Detect which cell encompasses the target text, then output its [x, y] center coordinate. 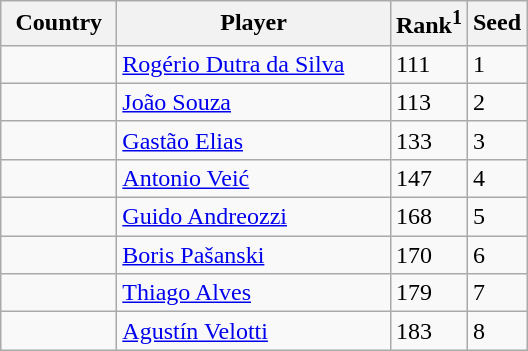
147 [428, 178]
Antonio Veić [254, 178]
Seed [496, 24]
João Souza [254, 102]
6 [496, 255]
Guido Andreozzi [254, 217]
Gastão Elias [254, 140]
170 [428, 255]
7 [496, 293]
113 [428, 102]
Rogério Dutra da Silva [254, 64]
Rank1 [428, 24]
183 [428, 331]
2 [496, 102]
Country [59, 24]
133 [428, 140]
Thiago Alves [254, 293]
Boris Pašanski [254, 255]
8 [496, 331]
168 [428, 217]
1 [496, 64]
3 [496, 140]
Player [254, 24]
5 [496, 217]
4 [496, 178]
Agustín Velotti [254, 331]
111 [428, 64]
179 [428, 293]
